From the cell containing the given text, extract its center point as [X, Y] coordinate. 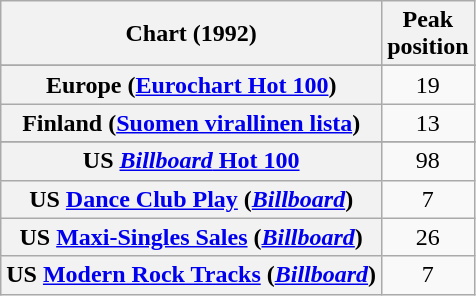
Finland (Suomen virallinen lista) [192, 123]
US Billboard Hot 100 [192, 161]
19 [428, 85]
US Modern Rock Tracks (Billboard) [192, 275]
US Dance Club Play (Billboard) [192, 199]
Chart (1992) [192, 34]
98 [428, 161]
Peakposition [428, 34]
26 [428, 237]
US Maxi-Singles Sales (Billboard) [192, 237]
13 [428, 123]
Europe (Eurochart Hot 100) [192, 85]
